Find where the given text appears and provide that cell's center as [X, Y] coordinate. 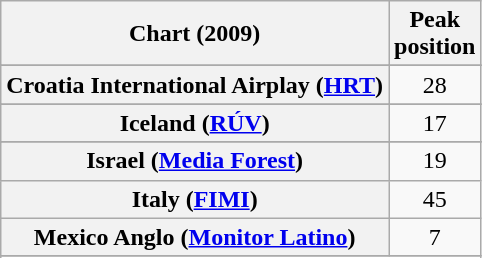
Croatia International Airplay (HRT) [195, 85]
Chart (2009) [195, 34]
19 [435, 161]
45 [435, 199]
Mexico Anglo (Monitor Latino) [195, 237]
Peakposition [435, 34]
7 [435, 237]
Israel (Media Forest) [195, 161]
28 [435, 85]
Italy (FIMI) [195, 199]
Iceland (RÚV) [195, 123]
17 [435, 123]
